Locate the cell with the specified text and output its (X, Y) center coordinate. 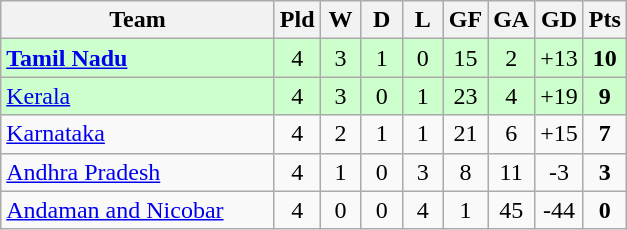
Team (138, 20)
21 (465, 134)
15 (465, 58)
+13 (560, 58)
Andaman and Nicobar (138, 210)
6 (512, 134)
D (382, 20)
9 (604, 96)
45 (512, 210)
Kerala (138, 96)
+19 (560, 96)
+15 (560, 134)
10 (604, 58)
-44 (560, 210)
GF (465, 20)
11 (512, 172)
Pts (604, 20)
GA (512, 20)
7 (604, 134)
GD (560, 20)
L (422, 20)
8 (465, 172)
Andhra Pradesh (138, 172)
23 (465, 96)
-3 (560, 172)
Tamil Nadu (138, 58)
W (340, 20)
Karnataka (138, 134)
Pld (297, 20)
